Return (x, y) of the center of cell containing provided text 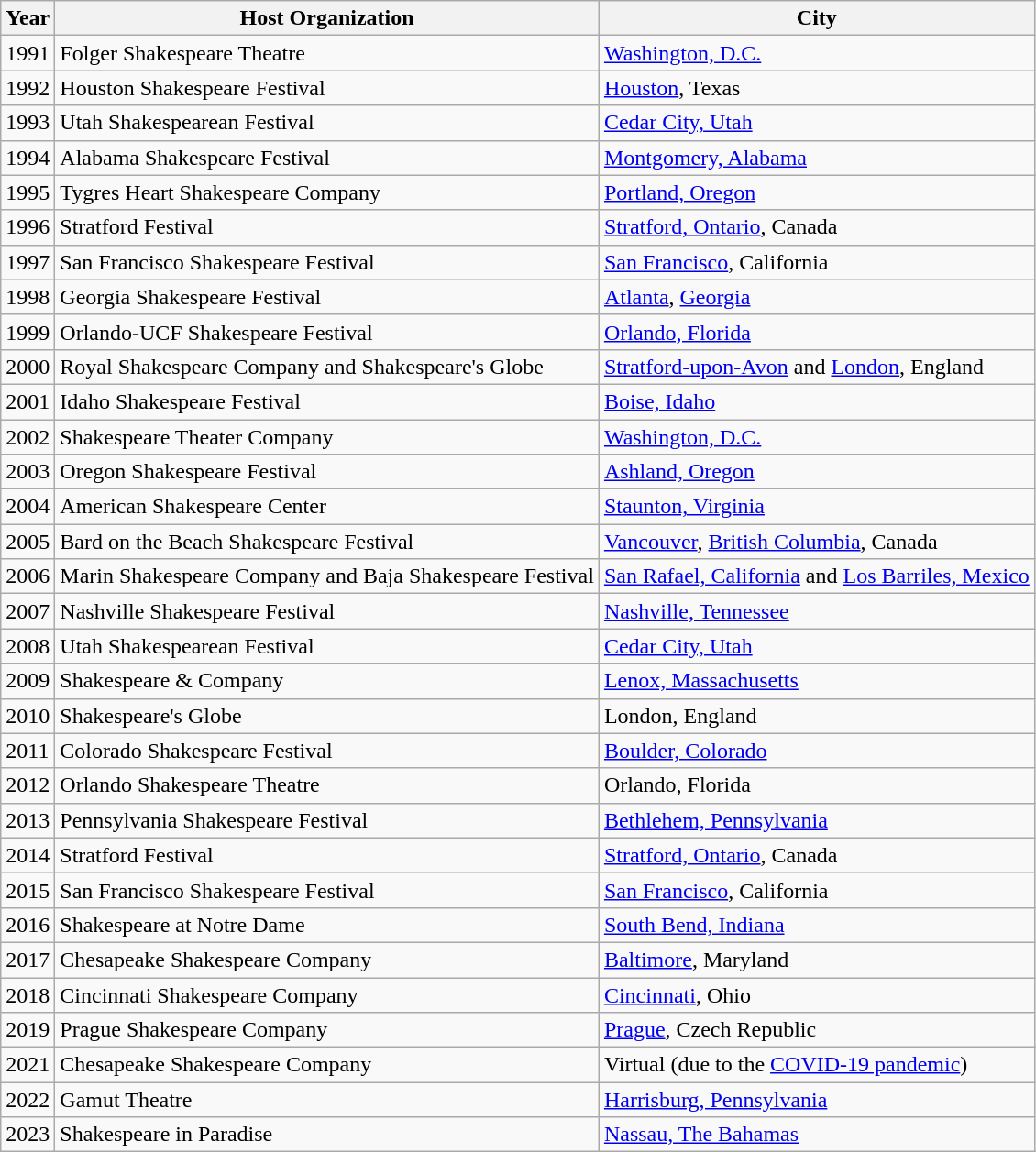
Gamut Theatre (327, 1100)
Harrisburg, Pennsylvania (816, 1100)
2019 (28, 1030)
San Rafael, California and Los Barriles, Mexico (816, 576)
Georgia Shakespeare Festival (327, 297)
Alabama Shakespeare Festival (327, 158)
Prague, Czech Republic (816, 1030)
1995 (28, 192)
Nashville, Tennessee (816, 611)
2006 (28, 576)
Boulder, Colorado (816, 751)
City (816, 18)
2007 (28, 611)
2008 (28, 646)
1991 (28, 53)
Host Organization (327, 18)
Bethlehem, Pennsylvania (816, 820)
Folger Shakespeare Theatre (327, 53)
Houston, Texas (816, 88)
2010 (28, 716)
2013 (28, 820)
1994 (28, 158)
Shakespeare & Company (327, 681)
2000 (28, 367)
Shakespeare at Notre Dame (327, 925)
2016 (28, 925)
Marin Shakespeare Company and Baja Shakespeare Festival (327, 576)
American Shakespeare Center (327, 507)
2023 (28, 1135)
Idaho Shakespeare Festival (327, 401)
1997 (28, 262)
Nashville Shakespeare Festival (327, 611)
2017 (28, 960)
Stratford-upon-Avon and London, England (816, 367)
Cincinnati Shakespeare Company (327, 994)
2011 (28, 751)
2002 (28, 437)
Virtual (due to the COVID-19 pandemic) (816, 1065)
2003 (28, 472)
Shakespeare in Paradise (327, 1135)
Houston Shakespeare Festival (327, 88)
1996 (28, 227)
2004 (28, 507)
Staunton, Virginia (816, 507)
Vancouver, British Columbia, Canada (816, 542)
1998 (28, 297)
2012 (28, 785)
1999 (28, 332)
South Bend, Indiana (816, 925)
Lenox, Massachusetts (816, 681)
2021 (28, 1065)
1992 (28, 88)
1993 (28, 123)
Shakespeare's Globe (327, 716)
2009 (28, 681)
Cincinnati, Ohio (816, 994)
2022 (28, 1100)
Baltimore, Maryland (816, 960)
Orlando-UCF Shakespeare Festival (327, 332)
Shakespeare Theater Company (327, 437)
London, England (816, 716)
Bard on the Beach Shakespeare Festival (327, 542)
2018 (28, 994)
Orlando Shakespeare Theatre (327, 785)
Portland, Oregon (816, 192)
2014 (28, 855)
Nassau, The Bahamas (816, 1135)
2005 (28, 542)
Royal Shakespeare Company and Shakespeare's Globe (327, 367)
Prague Shakespeare Company (327, 1030)
Ashland, Oregon (816, 472)
Montgomery, Alabama (816, 158)
Atlanta, Georgia (816, 297)
Year (28, 18)
Colorado Shakespeare Festival (327, 751)
Tygres Heart Shakespeare Company (327, 192)
Oregon Shakespeare Festival (327, 472)
Boise, Idaho (816, 401)
Pennsylvania Shakespeare Festival (327, 820)
2001 (28, 401)
2015 (28, 890)
